Output the (X, Y) coordinate of the center of the cell containing the given text.  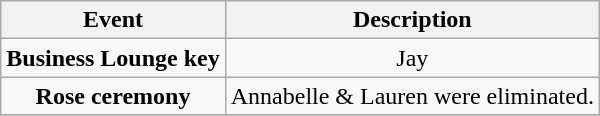
Event (113, 20)
Description (412, 20)
Annabelle & Lauren were eliminated. (412, 96)
Business Lounge key (113, 58)
Jay (412, 58)
Rose ceremony (113, 96)
